Pinpoint the cell where the given text exists, returning its (X, Y) midpoint coordinate. 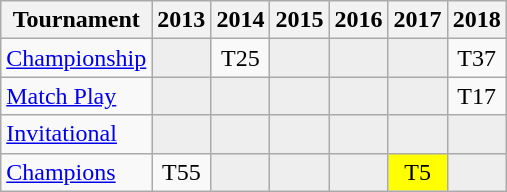
2013 (182, 20)
T17 (476, 96)
Invitational (76, 134)
2015 (300, 20)
T37 (476, 58)
2014 (240, 20)
Championship (76, 58)
T55 (182, 172)
2018 (476, 20)
T5 (418, 172)
Tournament (76, 20)
Match Play (76, 96)
2017 (418, 20)
2016 (358, 20)
T25 (240, 58)
Champions (76, 172)
